Return [x, y] of the center of cell containing provided text 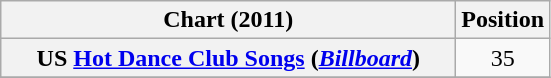
Chart (2011) [228, 20]
35 [503, 58]
Position [503, 20]
US Hot Dance Club Songs (Billboard) [228, 58]
